Search for the cell housing the specified text and yield its (X, Y) center coordinate. 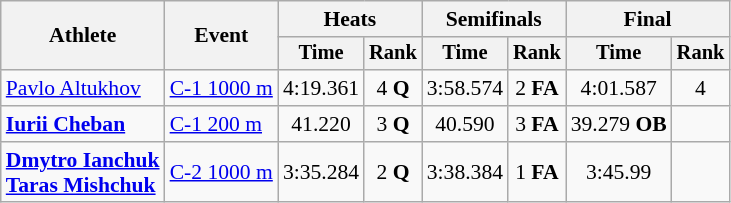
3:45.99 (619, 172)
3 Q (393, 124)
3:35.284 (321, 172)
4:19.361 (321, 88)
1 FA (537, 172)
Dmytro IanchukTaras Mishchuk (83, 172)
4 (701, 88)
41.220 (321, 124)
2 Q (393, 172)
Semifinals (494, 19)
4 Q (393, 88)
C-1 1000 m (222, 88)
C-1 200 m (222, 124)
3 FA (537, 124)
Heats (350, 19)
3:58.574 (465, 88)
Pavlo Altukhov (83, 88)
2 FA (537, 88)
39.279 OB (619, 124)
4:01.587 (619, 88)
3:38.384 (465, 172)
Athlete (83, 36)
C-2 1000 m (222, 172)
Final (648, 19)
Iurii Cheban (83, 124)
40.590 (465, 124)
Event (222, 36)
